Identify which cell holds the provided text, then report its [x, y] central coordinate. 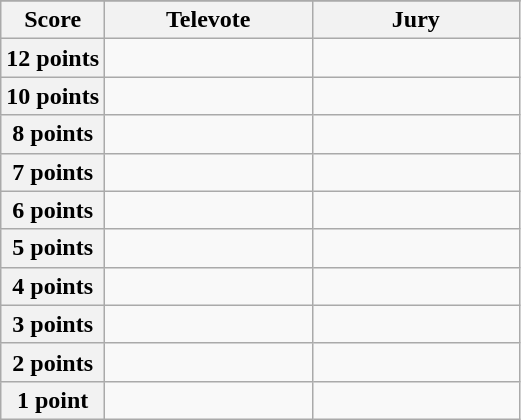
3 points [53, 324]
Televote [209, 20]
12 points [53, 58]
4 points [53, 286]
5 points [53, 248]
7 points [53, 172]
2 points [53, 362]
Jury [416, 20]
6 points [53, 210]
10 points [53, 96]
1 point [53, 400]
8 points [53, 134]
Score [53, 20]
